Determine the [X, Y] coordinate at the center of the cell enclosing the given text.  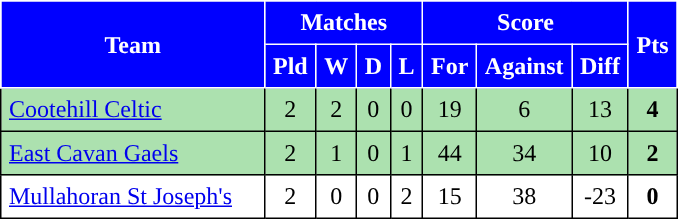
Pld [290, 66]
13 [600, 110]
Against [524, 66]
Team [133, 44]
Pts [652, 44]
For [450, 66]
L [406, 66]
15 [450, 197]
38 [524, 197]
10 [600, 153]
19 [450, 110]
Cootehill Celtic [133, 110]
Diff [600, 66]
44 [450, 153]
Matches [344, 23]
34 [524, 153]
-23 [600, 197]
4 [652, 110]
W [336, 66]
Mullahoran St Joseph's [133, 197]
Score [526, 23]
East Cavan Gaels [133, 153]
D [373, 66]
6 [524, 110]
